Return the (x, y) coordinate for the center point of the cell that contains the specified text.  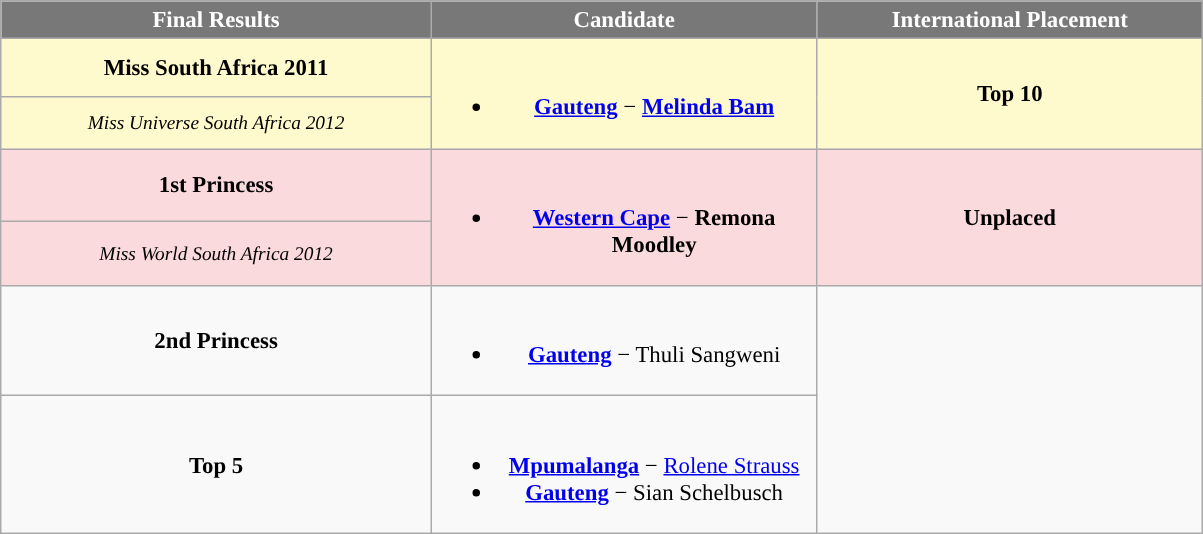
2nd Princess (216, 341)
Miss World South Africa 2012 (216, 253)
Miss South Africa 2011 (216, 68)
Final Results (216, 20)
Mpumalanga − Rolene StraussGauteng − Sian Schelbusch (624, 464)
Unplaced (1010, 218)
Top 10 (1010, 94)
Top 5 (216, 464)
Miss Universe South Africa 2012 (216, 123)
Gauteng − Thuli Sangweni (624, 341)
1st Princess (216, 186)
Western Cape − Remona Moodley (624, 218)
International Placement (1010, 20)
Candidate (624, 20)
Gauteng − Melinda Bam (624, 94)
